Capture the cell that displays the provided text and extract its (X, Y) central coordinate. 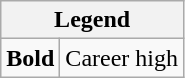
Career high (122, 58)
Legend (92, 20)
Bold (30, 58)
